Capture the cell that displays the provided text and extract its [x, y] central coordinate. 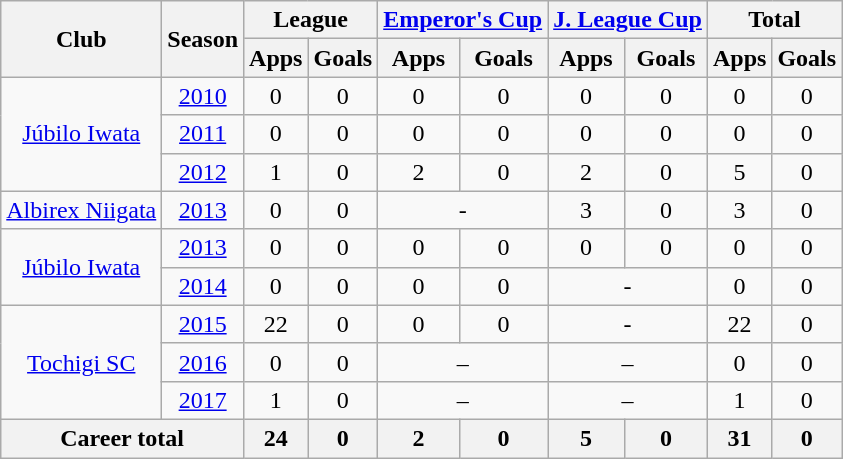
31 [739, 438]
Total [774, 20]
2011 [203, 134]
Season [203, 39]
2014 [203, 286]
J. League Cup [628, 20]
Albirex Niigata [82, 210]
24 [276, 438]
Emperor's Cup [463, 20]
2017 [203, 400]
League [311, 20]
2010 [203, 96]
Tochigi SC [82, 362]
2016 [203, 362]
2015 [203, 324]
Career total [122, 438]
2012 [203, 172]
Club [82, 39]
